Locate the cell with the specified text and output its (X, Y) center coordinate. 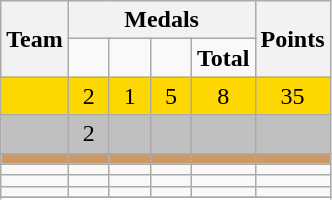
5 (170, 96)
35 (292, 96)
8 (223, 96)
Points (292, 39)
1 (130, 96)
Total (223, 58)
Medals (162, 20)
Team (35, 39)
